Provide the (x, y) coordinate of the cell's center where the given text is located.  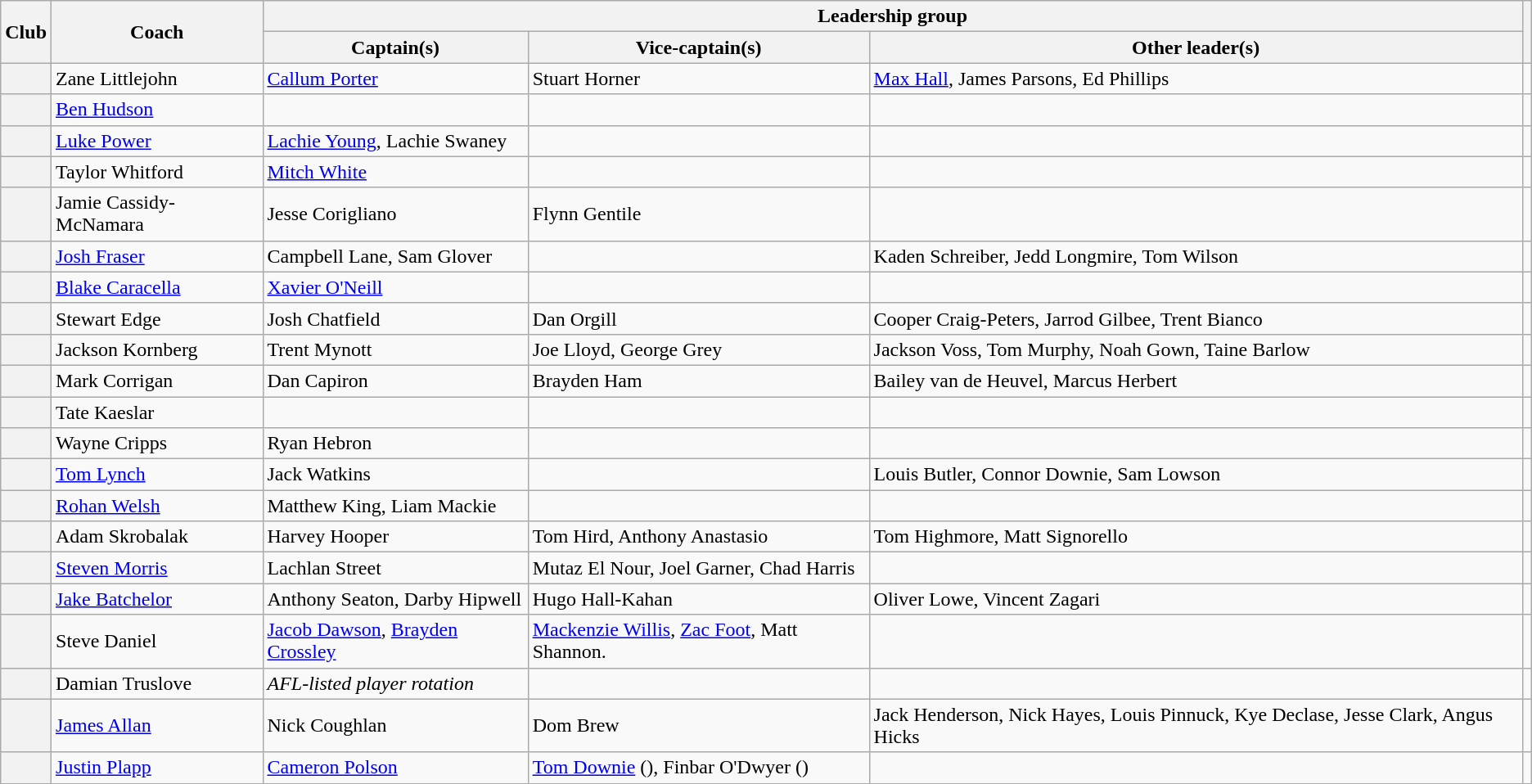
Mark Corrigan (157, 381)
Ryan Hebron (395, 444)
Joe Lloyd, George Grey (699, 349)
Tom Lynch (157, 475)
Dan Orgill (699, 318)
Matthew King, Liam Mackie (395, 506)
Jacob Dawson, Brayden Crossley (395, 642)
Zane Littlejohn (157, 79)
Mitch White (395, 172)
Callum Porter (395, 79)
Lachlan Street (395, 568)
Cameron Polson (395, 768)
James Allan (157, 725)
Tom Highmore, Matt Signorello (1196, 537)
Coach (157, 32)
Jack Henderson, Nick Hayes, Louis Pinnuck, Kye Declase, Jesse Clark, Angus Hicks (1196, 725)
Justin Plapp (157, 768)
Oliver Lowe, Vincent Zagari (1196, 599)
Bailey van de Heuvel, Marcus Herbert (1196, 381)
Wayne Cripps (157, 444)
Steve Daniel (157, 642)
Club (26, 32)
Jack Watkins (395, 475)
Captain(s) (395, 47)
Anthony Seaton, Darby Hipwell (395, 599)
Tom Downie (), Finbar O'Dwyer () (699, 768)
Ben Hudson (157, 110)
Josh Chatfield (395, 318)
Cooper Craig-Peters, Jarrod Gilbee, Trent Bianco (1196, 318)
Flynn Gentile (699, 214)
Harvey Hooper (395, 537)
Tom Hird, Anthony Anastasio (699, 537)
Dom Brew (699, 725)
Jackson Kornberg (157, 349)
Dan Capiron (395, 381)
Jamie Cassidy-McNamara (157, 214)
Louis Butler, Connor Downie, Sam Lowson (1196, 475)
Blake Caracella (157, 287)
Kaden Schreiber, Jedd Longmire, Tom Wilson (1196, 256)
AFL-listed player rotation (395, 683)
Damian Truslove (157, 683)
Other leader(s) (1196, 47)
Tate Kaeslar (157, 412)
Josh Fraser (157, 256)
Adam Skrobalak (157, 537)
Steven Morris (157, 568)
Lachie Young, Lachie Swaney (395, 141)
Stuart Horner (699, 79)
Jackson Voss, Tom Murphy, Noah Gown, Taine Barlow (1196, 349)
Mutaz El Nour, Joel Garner, Chad Harris (699, 568)
Luke Power (157, 141)
Leadership group (892, 16)
Rohan Welsh (157, 506)
Xavier O'Neill (395, 287)
Max Hall, James Parsons, Ed Phillips (1196, 79)
Nick Coughlan (395, 725)
Hugo Hall-Kahan (699, 599)
Vice-captain(s) (699, 47)
Campbell Lane, Sam Glover (395, 256)
Mackenzie Willis, Zac Foot, Matt Shannon. (699, 642)
Trent Mynott (395, 349)
Jake Batchelor (157, 599)
Stewart Edge (157, 318)
Taylor Whitford (157, 172)
Jesse Corigliano (395, 214)
Brayden Ham (699, 381)
